Identify which cell holds the provided text, then report its (x, y) central coordinate. 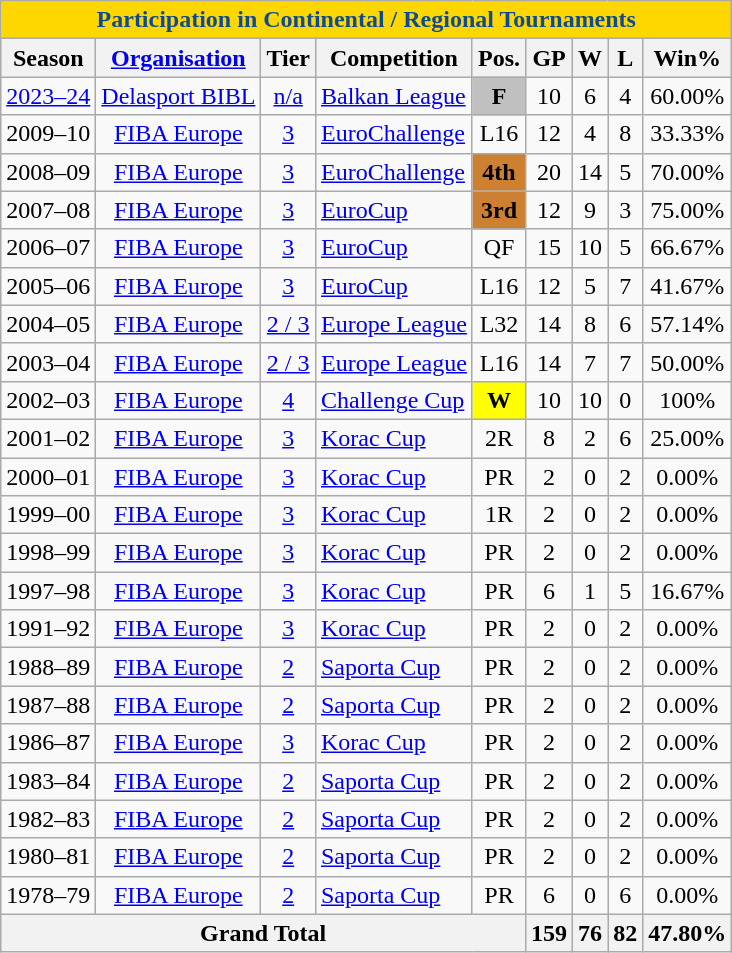
Balkan League (394, 96)
1998–99 (48, 553)
25.00% (688, 438)
82 (626, 933)
75.00% (688, 210)
1986–87 (48, 743)
1999–00 (48, 515)
1980–81 (48, 857)
33.33% (688, 134)
60.00% (688, 96)
Season (48, 58)
20 (550, 172)
n/a (288, 96)
159 (550, 933)
GP (550, 58)
47.80% (688, 933)
2004–05 (48, 324)
1988–89 (48, 667)
L (626, 58)
F (498, 96)
1991–92 (48, 629)
Grand Total (264, 933)
1983–84 (48, 781)
2008–09 (48, 172)
2002–03 (48, 400)
Participation in Continental / Regional Tournaments (366, 20)
2001–02 (48, 438)
L32 (498, 324)
76 (590, 933)
2003–04 (48, 362)
16.67% (688, 591)
QF (498, 248)
2007–08 (48, 210)
2023–24 (48, 96)
9 (590, 210)
Win% (688, 58)
1982–83 (48, 819)
Competition (394, 58)
57.14% (688, 324)
50.00% (688, 362)
41.67% (688, 286)
1R (498, 515)
1997–98 (48, 591)
15 (550, 248)
1987–88 (48, 705)
66.67% (688, 248)
100% (688, 400)
2009–10 (48, 134)
3rd (498, 210)
2000–01 (48, 477)
1 (590, 591)
Organisation (178, 58)
4th (498, 172)
2R (498, 438)
1978–79 (48, 895)
Challenge Cup (394, 400)
Tier (288, 58)
2006–07 (48, 248)
70.00% (688, 172)
2005–06 (48, 286)
Delasport BIBL (178, 96)
Pos. (498, 58)
